Pinpoint the cell where the given text exists, returning its [X, Y] midpoint coordinate. 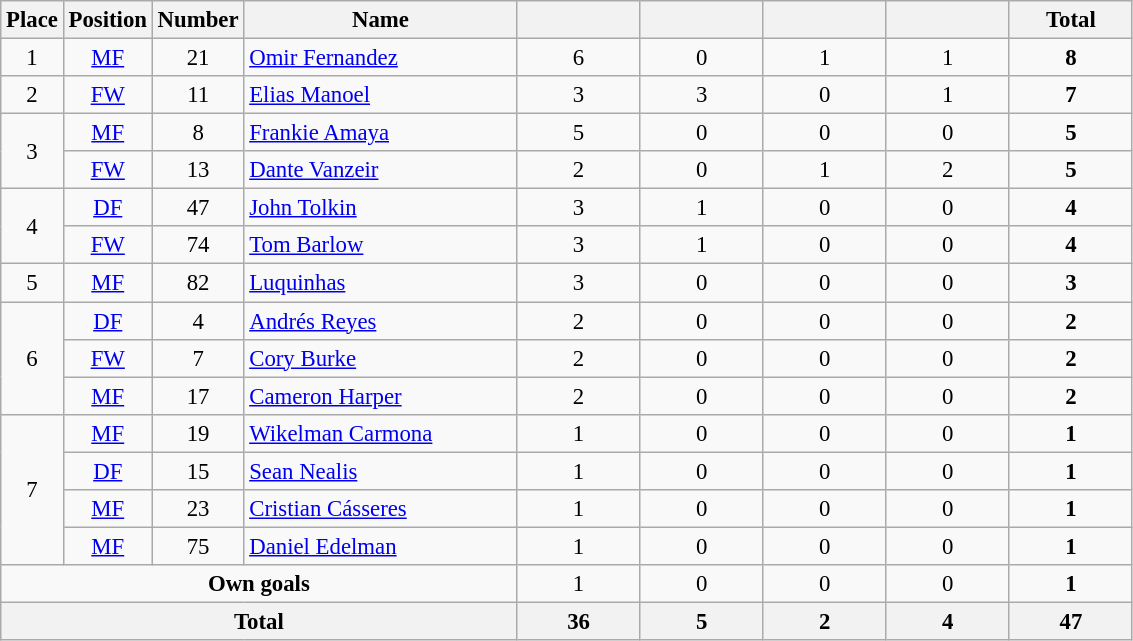
36 [578, 621]
Place [32, 20]
Own goals [259, 584]
23 [198, 509]
John Tolkin [380, 208]
Name [380, 20]
13 [198, 170]
Cory Burke [380, 358]
Position [108, 20]
75 [198, 546]
Andrés Reyes [380, 321]
Luquinhas [380, 283]
Daniel Edelman [380, 546]
Sean Nealis [380, 471]
Number [198, 20]
82 [198, 283]
Dante Vanzeir [380, 170]
19 [198, 433]
15 [198, 471]
Omir Fernandez [380, 58]
74 [198, 245]
Frankie Amaya [380, 133]
Tom Barlow [380, 245]
Cristian Cásseres [380, 509]
Elias Manoel [380, 95]
Wikelman Carmona [380, 433]
11 [198, 95]
21 [198, 58]
17 [198, 396]
Cameron Harper [380, 396]
